From the cell containing the given text, extract its center point as (x, y) coordinate. 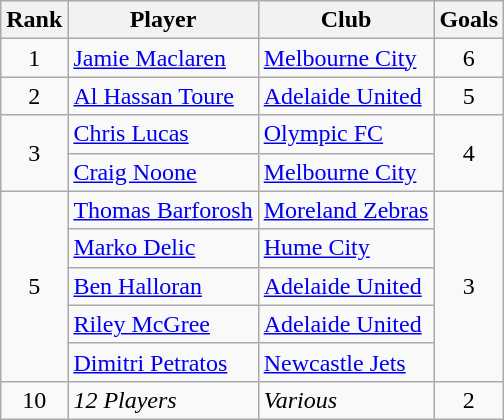
Riley McGree (163, 324)
Thomas Barforosh (163, 210)
Player (163, 20)
1 (34, 58)
10 (34, 400)
Club (346, 20)
Ben Halloran (163, 286)
Jamie Maclaren (163, 58)
12 Players (163, 400)
6 (469, 58)
Goals (469, 20)
Rank (34, 20)
4 (469, 153)
Olympic FC (346, 134)
Various (346, 400)
Marko Delic (163, 248)
Chris Lucas (163, 134)
Moreland Zebras (346, 210)
Hume City (346, 248)
Craig Noone (163, 172)
Newcastle Jets (346, 362)
Dimitri Petratos (163, 362)
Al Hassan Toure (163, 96)
